Search for the cell housing the specified text and yield its (X, Y) center coordinate. 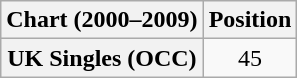
Chart (2000–2009) (102, 20)
45 (250, 58)
UK Singles (OCC) (102, 58)
Position (250, 20)
